From the cell containing the given text, extract its center point as (x, y) coordinate. 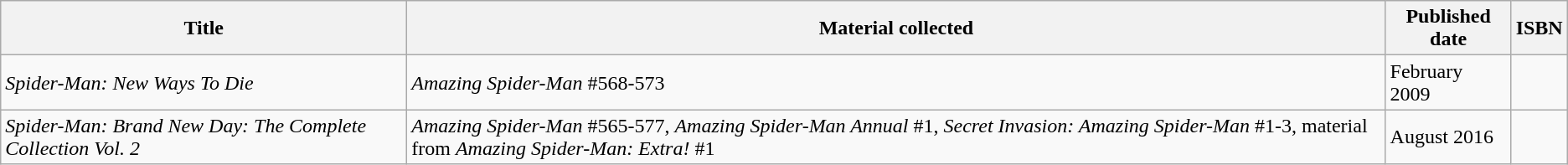
Spider-Man: Brand New Day: The Complete Collection Vol. 2 (204, 137)
Material collected (896, 28)
Spider-Man: New Ways To Die (204, 82)
Title (204, 28)
Amazing Spider-Man #565-577, Amazing Spider-Man Annual #1, Secret Invasion: Amazing Spider-Man #1-3, material from Amazing Spider-Man: Extra! #1 (896, 137)
August 2016 (1448, 137)
Published date (1448, 28)
ISBN (1540, 28)
February 2009 (1448, 82)
Amazing Spider-Man #568-573 (896, 82)
